From the cell containing the given text, extract its center point as (x, y) coordinate. 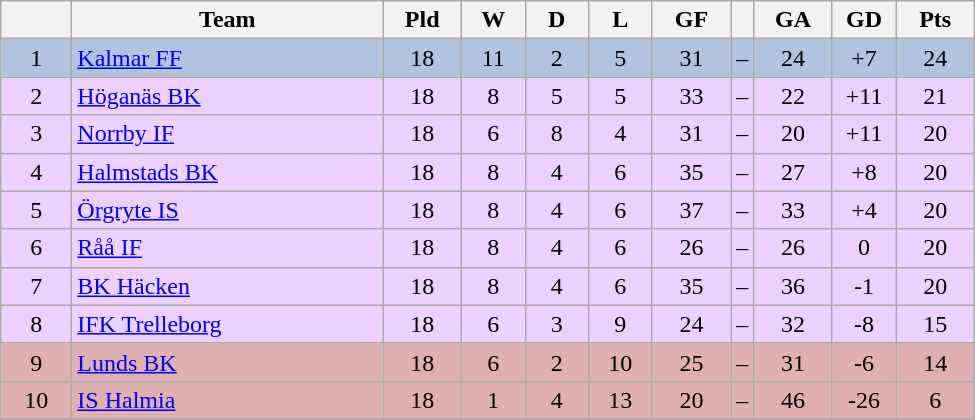
L (621, 20)
22 (794, 96)
Kalmar FF (228, 58)
Örgryte IS (228, 210)
Höganäs BK (228, 96)
GA (794, 20)
IS Halmia (228, 400)
W (493, 20)
-1 (864, 286)
-8 (864, 324)
-26 (864, 400)
14 (936, 362)
+4 (864, 210)
36 (794, 286)
+7 (864, 58)
37 (692, 210)
0 (864, 248)
GD (864, 20)
D (557, 20)
25 (692, 362)
11 (493, 58)
7 (36, 286)
27 (794, 172)
IFK Trelleborg (228, 324)
46 (794, 400)
Råå IF (228, 248)
32 (794, 324)
Lunds BK (228, 362)
Norrby IF (228, 134)
13 (621, 400)
Halmstads BK (228, 172)
15 (936, 324)
-6 (864, 362)
+8 (864, 172)
Pts (936, 20)
GF (692, 20)
Team (228, 20)
Pld (422, 20)
21 (936, 96)
BK Häcken (228, 286)
